Pinpoint the cell where the given text exists, returning its [X, Y] midpoint coordinate. 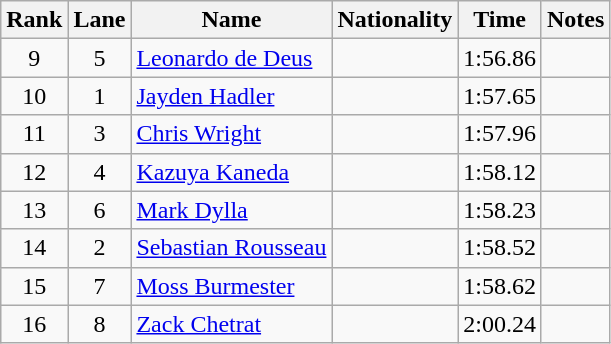
2 [100, 248]
Notes [575, 20]
Rank [34, 20]
Mark Dylla [232, 210]
13 [34, 210]
Name [232, 20]
Jayden Hadler [232, 96]
1:58.62 [500, 286]
Zack Chetrat [232, 324]
1:57.65 [500, 96]
15 [34, 286]
Sebastian Rousseau [232, 248]
3 [100, 134]
Chris Wright [232, 134]
Leonardo de Deus [232, 58]
Nationality [395, 20]
1 [100, 96]
Lane [100, 20]
Time [500, 20]
8 [100, 324]
11 [34, 134]
14 [34, 248]
9 [34, 58]
16 [34, 324]
Kazuya Kaneda [232, 172]
12 [34, 172]
1:57.96 [500, 134]
6 [100, 210]
1:58.52 [500, 248]
10 [34, 96]
1:58.23 [500, 210]
7 [100, 286]
1:56.86 [500, 58]
4 [100, 172]
5 [100, 58]
Moss Burmester [232, 286]
1:58.12 [500, 172]
2:00.24 [500, 324]
